Pinpoint the cell where the given text exists, returning its [x, y] midpoint coordinate. 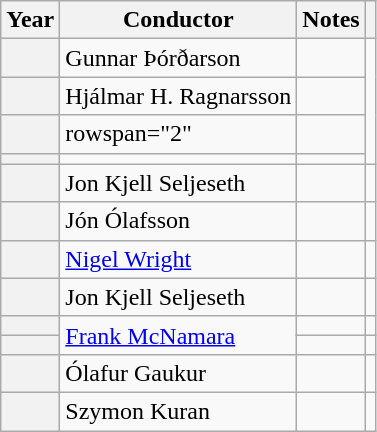
Jón Ólafsson [178, 221]
rowspan="2" [178, 134]
Notes [331, 20]
Ólafur Gaukur [178, 373]
Year [30, 20]
Frank McNamara [178, 335]
Nigel Wright [178, 259]
Hjálmar H. Ragnarsson [178, 96]
Conductor [178, 20]
Gunnar Þórðarson [178, 58]
Szymon Kuran [178, 411]
